For the text-containing cell, return its midpoint in [x, y] coordinate format. 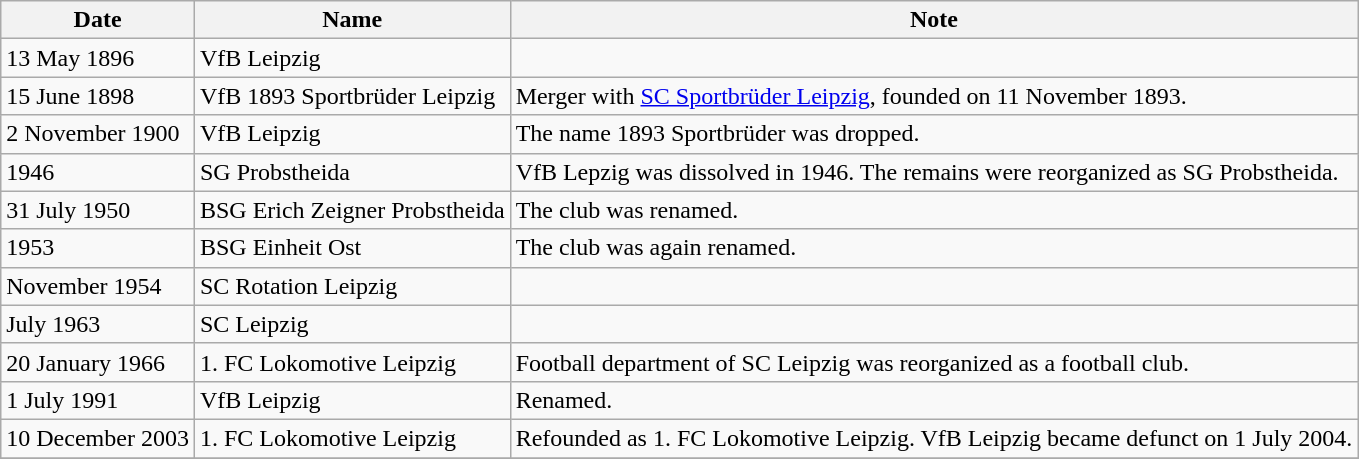
SG Probstheida [352, 172]
Note [934, 20]
15 June 1898 [98, 96]
13 May 1896 [98, 58]
Refounded as 1. FC Lokomotive Leipzig. VfB Leipzig became defunct on 1 July 2004. [934, 438]
SC Leipzig [352, 324]
Merger with SC Sportbrüder Leipzig, founded on 11 November 1893. [934, 96]
2 November 1900 [98, 134]
SC Rotation Leipzig [352, 286]
1 July 1991 [98, 400]
VfB 1893 Sportbrüder Leipzig [352, 96]
20 January 1966 [98, 362]
July 1963 [98, 324]
November 1954 [98, 286]
Name [352, 20]
VfB Lepzig was dissolved in 1946. The remains were reorganized as SG Probstheida. [934, 172]
Renamed. [934, 400]
31 July 1950 [98, 210]
BSG Erich Zeigner Probstheida [352, 210]
The club was again renamed. [934, 248]
1946 [98, 172]
BSG Einheit Ost [352, 248]
Date [98, 20]
Football department of SC Leipzig was reorganized as a football club. [934, 362]
The club was renamed. [934, 210]
1953 [98, 248]
The name 1893 Sportbrüder was dropped. [934, 134]
10 December 2003 [98, 438]
